Return (x, y) of the center of cell containing provided text 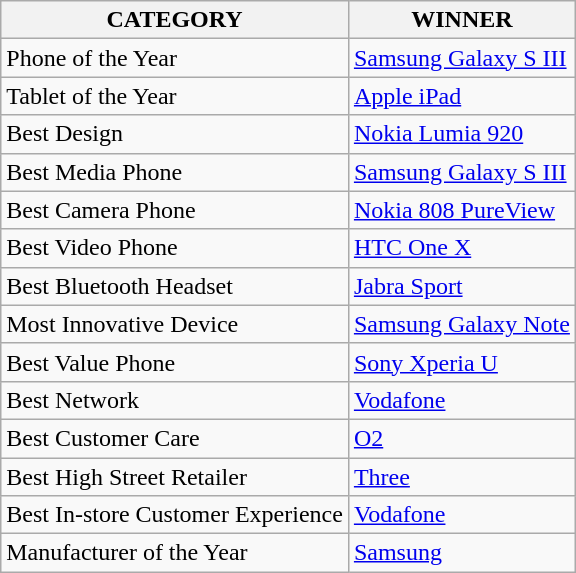
CATEGORY (175, 20)
Phone of the Year (175, 58)
Three (462, 477)
Best Customer Care (175, 438)
Best Media Phone (175, 172)
Apple iPad (462, 96)
Samsung Galaxy Note (462, 324)
Best In-store Customer Experience (175, 515)
Nokia Lumia 920 (462, 134)
Nokia 808 PureView (462, 210)
WINNER (462, 20)
HTC One X (462, 248)
Most Innovative Device (175, 324)
Best Design (175, 134)
O2 (462, 438)
Samsung (462, 553)
Best Bluetooth Headset (175, 286)
Tablet of the Year (175, 96)
Sony Xperia U (462, 362)
Best Camera Phone (175, 210)
Manufacturer of the Year (175, 553)
Jabra Sport (462, 286)
Best Network (175, 400)
Best Value Phone (175, 362)
Best Video Phone (175, 248)
Best High Street Retailer (175, 477)
